From the cell containing the given text, extract its center point as (X, Y) coordinate. 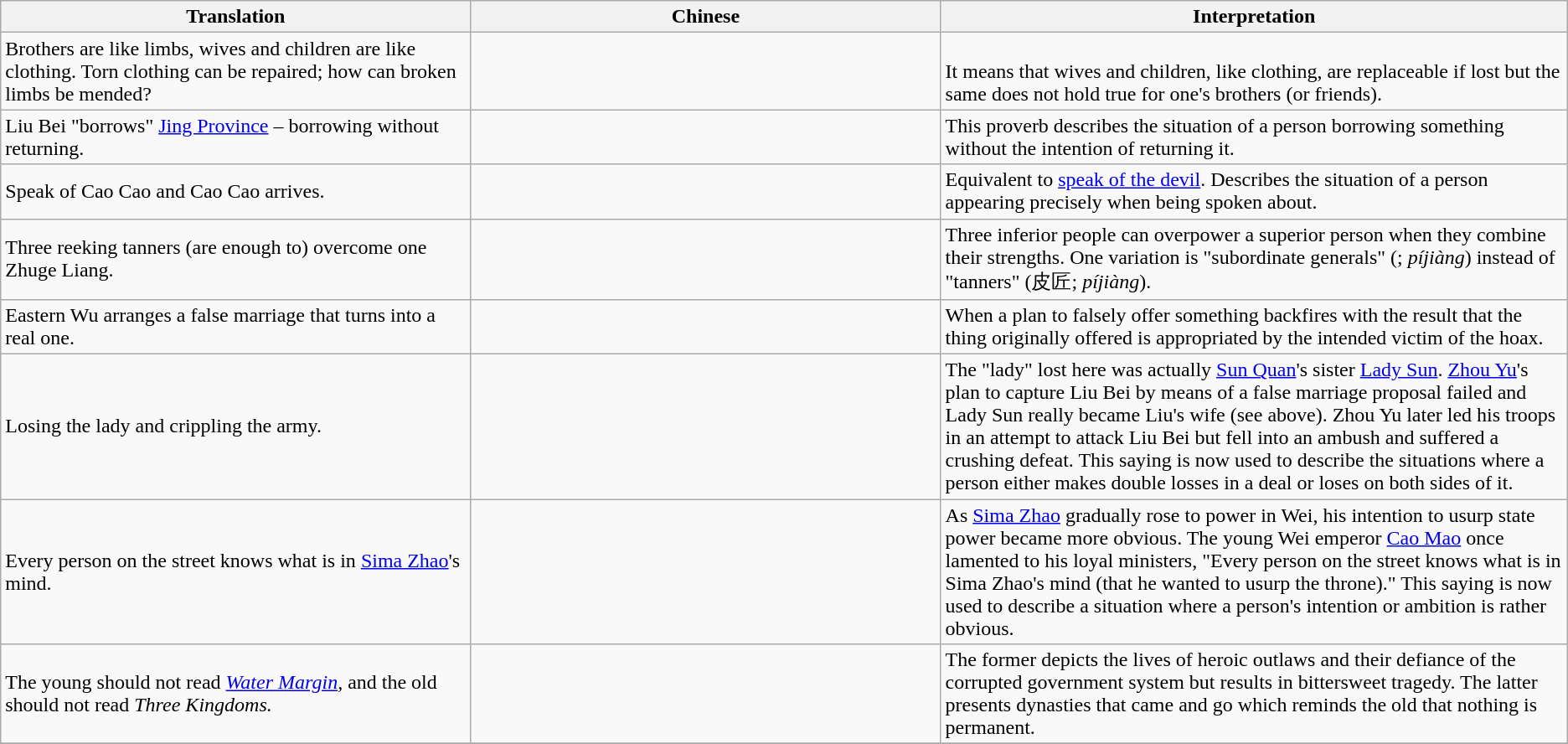
This proverb describes the situation of a person borrowing something without the intention of returning it. (1254, 137)
Speak of Cao Cao and Cao Cao arrives. (236, 191)
Every person on the street knows what is in Sima Zhao's mind. (236, 571)
Translation (236, 17)
Interpretation (1254, 17)
Liu Bei "borrows" Jing Province – borrowing without returning. (236, 137)
Brothers are like limbs, wives and children are like clothing. Torn clothing can be repaired; how can broken limbs be mended? (236, 71)
Chinese (705, 17)
It means that wives and children, like clothing, are replaceable if lost but the same does not hold true for one's brothers (or friends). (1254, 71)
Losing the lady and crippling the army. (236, 427)
Three reeking tanners (are enough to) overcome one Zhuge Liang. (236, 260)
Equivalent to speak of the devil. Describes the situation of a person appearing precisely when being spoken about. (1254, 191)
The young should not read Water Margin, and the old should not read Three Kingdoms. (236, 694)
Eastern Wu arranges a false marriage that turns into a real one. (236, 327)
